Find where the given text appears and provide that cell's center as (X, Y) coordinate. 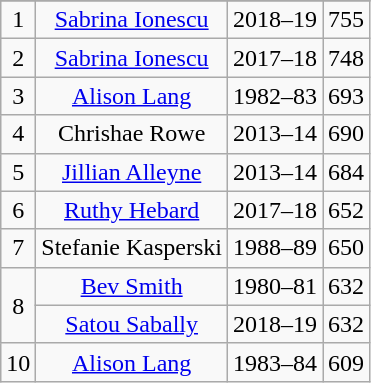
755 (346, 20)
2 (18, 58)
8 (18, 305)
609 (346, 362)
Jillian Alleyne (132, 172)
1988–89 (274, 248)
748 (346, 58)
5 (18, 172)
1982–83 (274, 96)
Satou Sabally (132, 324)
684 (346, 172)
690 (346, 134)
693 (346, 96)
1 (18, 20)
1980–81 (274, 286)
Stefanie Kasperski (132, 248)
1983–84 (274, 362)
Chrishae Rowe (132, 134)
3 (18, 96)
652 (346, 210)
650 (346, 248)
Bev Smith (132, 286)
7 (18, 248)
Ruthy Hebard (132, 210)
4 (18, 134)
6 (18, 210)
10 (18, 362)
